Return the [X, Y] coordinate for the center point of the cell that contains the specified text.  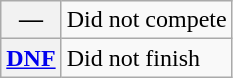
Did not compete [146, 20]
Did not finish [146, 58]
DNF [31, 58]
— [31, 20]
